From the cell containing the given text, extract its center point as (x, y) coordinate. 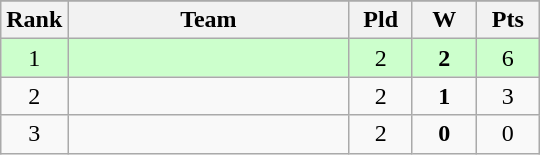
Team (208, 20)
Pld (381, 20)
W (444, 20)
Rank (34, 20)
Pts (508, 20)
6 (508, 58)
